Extract the [x, y] coordinate from the center of the cell holding the provided text.  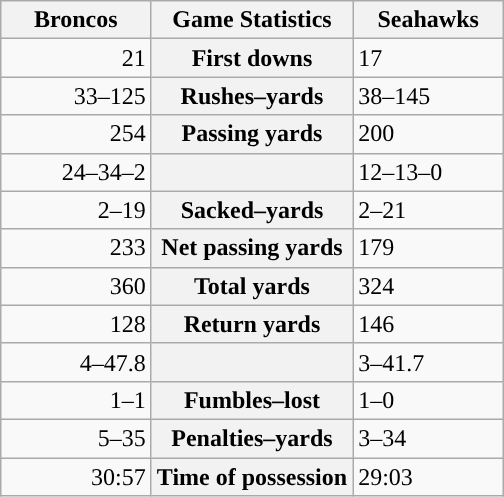
Seahawks [428, 20]
Total yards [252, 286]
33–125 [76, 96]
200 [428, 134]
Game Statistics [252, 20]
233 [76, 248]
21 [76, 58]
3–41.7 [428, 362]
1–1 [76, 400]
Broncos [76, 20]
24–34–2 [76, 172]
17 [428, 58]
First downs [252, 58]
Passing yards [252, 134]
12–13–0 [428, 172]
Sacked–yards [252, 210]
324 [428, 286]
3–34 [428, 438]
30:57 [76, 477]
2–21 [428, 210]
Rushes–yards [252, 96]
Time of possession [252, 477]
1–0 [428, 400]
128 [76, 324]
29:03 [428, 477]
4–47.8 [76, 362]
Penalties–yards [252, 438]
179 [428, 248]
146 [428, 324]
5–35 [76, 438]
38–145 [428, 96]
254 [76, 134]
2–19 [76, 210]
Return yards [252, 324]
Net passing yards [252, 248]
360 [76, 286]
Fumbles–lost [252, 400]
